Scan for the cell matching the given text and deliver its (X, Y) coordinate at center. 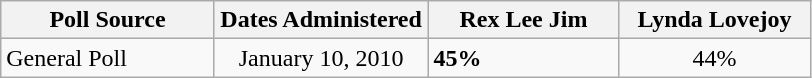
45% (524, 58)
January 10, 2010 (321, 58)
Rex Lee Jim (524, 20)
Dates Administered (321, 20)
44% (714, 58)
Poll Source (108, 20)
Lynda Lovejoy (714, 20)
General Poll (108, 58)
